Scan for the cell matching the given text and deliver its [X, Y] coordinate at center. 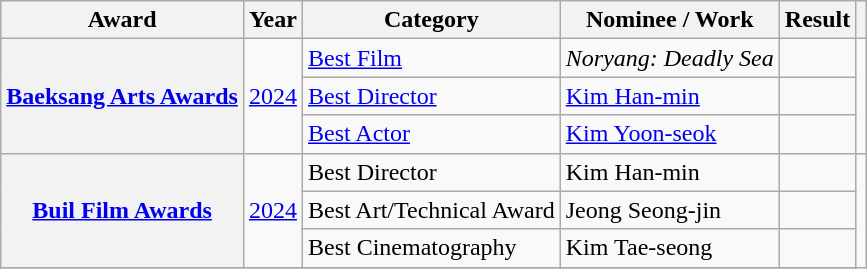
Award [122, 20]
Best Art/Technical Award [431, 210]
Category [431, 20]
Best Film [431, 58]
Best Cinematography [431, 248]
Kim Yoon-seok [670, 134]
Baeksang Arts Awards [122, 96]
Best Actor [431, 134]
Kim Tae-seong [670, 248]
Noryang: Deadly Sea [670, 58]
Jeong Seong-jin [670, 210]
Year [272, 20]
Buil Film Awards [122, 210]
Result [817, 20]
Nominee / Work [670, 20]
